Determine the [X, Y] coordinate at the center of the cell enclosing the given text.  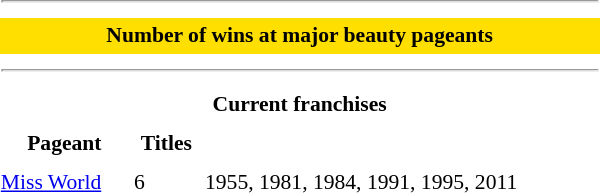
Titles [166, 144]
